Identify which cell holds the provided text, then report its [x, y] central coordinate. 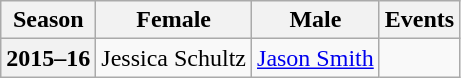
Male [316, 20]
Jessica Schultz [174, 58]
Season [48, 20]
Jason Smith [316, 58]
Female [174, 20]
Events [419, 20]
2015–16 [48, 58]
